From the cell containing the given text, extract its center point as (x, y) coordinate. 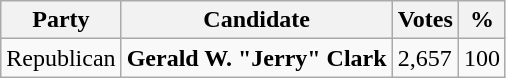
Candidate (256, 20)
100 (482, 58)
2,657 (425, 58)
Gerald W. "Jerry" Clark (256, 58)
Votes (425, 20)
% (482, 20)
Republican (61, 58)
Party (61, 20)
